Identify which cell holds the provided text, then report its (x, y) central coordinate. 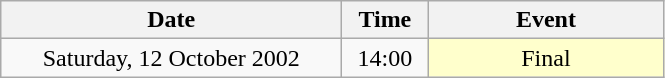
Saturday, 12 October 2002 (172, 58)
Date (172, 20)
14:00 (385, 58)
Time (385, 20)
Event (546, 20)
Final (546, 58)
